Return the (X, Y) coordinate for the center point of the cell that contains the specified text.  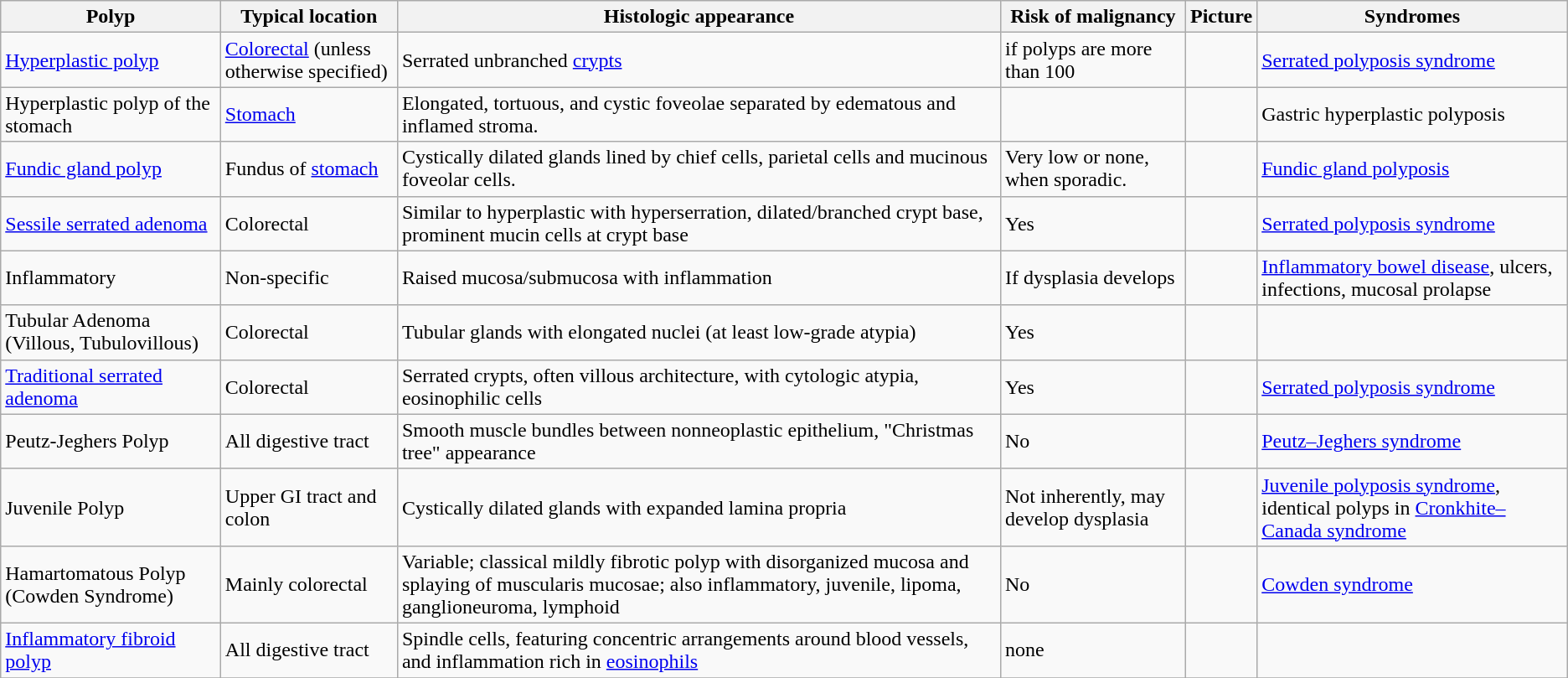
Polyp (111, 17)
Hyperplastic polyp (111, 60)
Cystically dilated glands with expanded lamina propria (699, 507)
Stomach (308, 114)
Elongated, tortuous, and cystic foveolae separated by edematous and inflamed stroma. (699, 114)
Cystically dilated glands lined by chief cells, parietal cells and mucinous foveolar cells. (699, 169)
Inflammatory bowel disease, ulcers, infections, mucosal prolapse (1412, 278)
Colorectal (unless otherwise specified) (308, 60)
Not inherently, may develop dysplasia (1092, 507)
Fundus of stomach (308, 169)
Picture (1221, 17)
Mainly colorectal (308, 584)
Risk of malignancy (1092, 17)
If dysplasia develops (1092, 278)
Syndromes (1412, 17)
Typical location (308, 17)
Fundic gland polyp (111, 169)
Fundic gland polyposis (1412, 169)
Juvenile polyposis syndrome, identical polyps in Cronkhite–Canada syndrome (1412, 507)
if polyps are more than 100 (1092, 60)
Spindle cells, featuring concentric arrangements around blood vessels, and inflammation rich in eosinophils (699, 650)
none (1092, 650)
Tubular Adenoma (Villous, Tubulovillous) (111, 332)
Hamartomatous Polyp (Cowden Syndrome) (111, 584)
Cowden syndrome (1412, 584)
Peutz-Jeghers Polyp (111, 441)
Sessile serrated adenoma (111, 223)
Very low or none, when sporadic. (1092, 169)
Gastric hyperplastic polyposis (1412, 114)
Serrated unbranched crypts (699, 60)
Juvenile Polyp (111, 507)
Smooth muscle bundles between nonneoplastic epithelium, "Christmas tree" appearance (699, 441)
Similar to hyperplastic with hyperserration, dilated/branched crypt base, prominent mucin cells at crypt base (699, 223)
Raised mucosa/submucosa with inflammation (699, 278)
Inflammatory fibroid polyp (111, 650)
Peutz–Jeghers syndrome (1412, 441)
Upper GI tract and colon (308, 507)
Hyperplastic polyp of the stomach (111, 114)
Serrated crypts, often villous architecture, with cytologic atypia, eosinophilic cells (699, 387)
Histologic appearance (699, 17)
Inflammatory (111, 278)
Non-specific (308, 278)
Traditional serrated adenoma (111, 387)
Tubular glands with elongated nuclei (at least low-grade atypia) (699, 332)
